Extract the [X, Y] coordinate from the center of the cell holding the provided text.  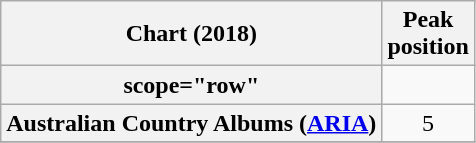
Peakposition [428, 34]
Chart (2018) [192, 34]
5 [428, 123]
scope="row" [192, 85]
Australian Country Albums (ARIA) [192, 123]
